Identify which cell holds the provided text, then report its (X, Y) central coordinate. 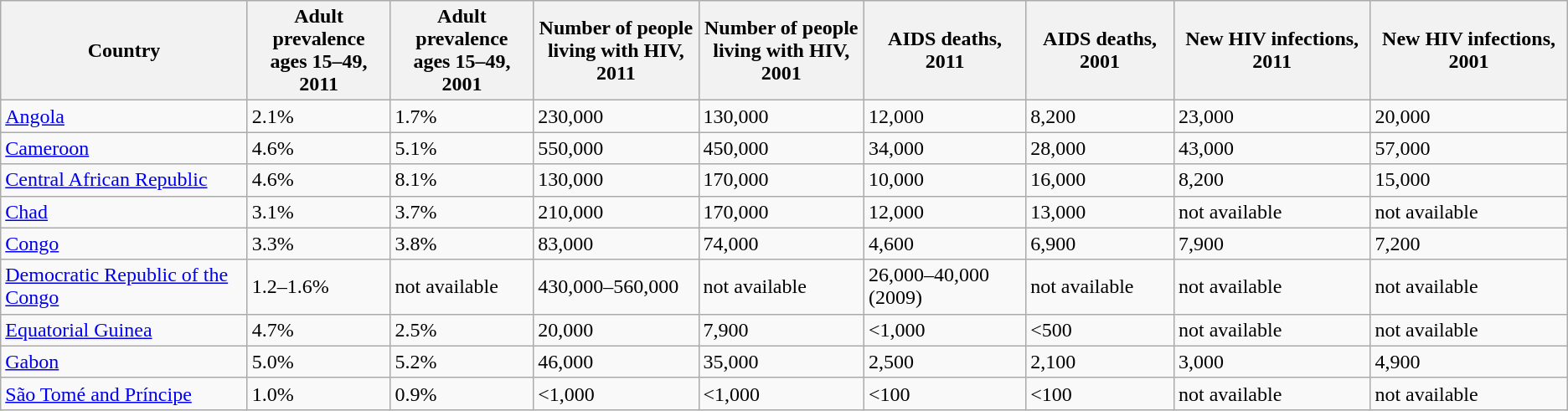
São Tomé and Príncipe (124, 393)
28,000 (1101, 148)
4,600 (945, 244)
23,000 (1272, 116)
3.8% (462, 244)
Number of peopleliving with HIV, 2001 (781, 50)
Chad (124, 212)
AIDS deaths, 2011 (945, 50)
430,000–560,000 (616, 286)
Country (124, 50)
Democratic Republic of the Congo (124, 286)
57,000 (1469, 148)
3.1% (318, 212)
Cameroon (124, 148)
6,900 (1101, 244)
35,000 (781, 362)
2.5% (462, 330)
2.1% (318, 116)
43,000 (1272, 148)
New HIV infections, 2011 (1272, 50)
5.1% (462, 148)
74,000 (781, 244)
Equatorial Guinea (124, 330)
10,000 (945, 180)
2,100 (1101, 362)
Angola (124, 116)
13,000 (1101, 212)
AIDS deaths, 2001 (1101, 50)
0.9% (462, 393)
5.2% (462, 362)
2,500 (945, 362)
3.3% (318, 244)
46,000 (616, 362)
15,000 (1469, 180)
450,000 (781, 148)
7,200 (1469, 244)
<500 (1101, 330)
8.1% (462, 180)
1.0% (318, 393)
1.2–1.6% (318, 286)
230,000 (616, 116)
3.7% (462, 212)
4.7% (318, 330)
550,000 (616, 148)
16,000 (1101, 180)
5.0% (318, 362)
Gabon (124, 362)
Adult prevalenceages 15–49, 2011 (318, 50)
3,000 (1272, 362)
83,000 (616, 244)
Adult prevalenceages 15–49, 2001 (462, 50)
4,900 (1469, 362)
1.7% (462, 116)
Congo (124, 244)
210,000 (616, 212)
New HIV infections, 2001 (1469, 50)
26,000–40,000 (2009) (945, 286)
34,000 (945, 148)
Number of peopleliving with HIV, 2011 (616, 50)
Central African Republic (124, 180)
